Pinpoint the cell where the given text exists, returning its [X, Y] midpoint coordinate. 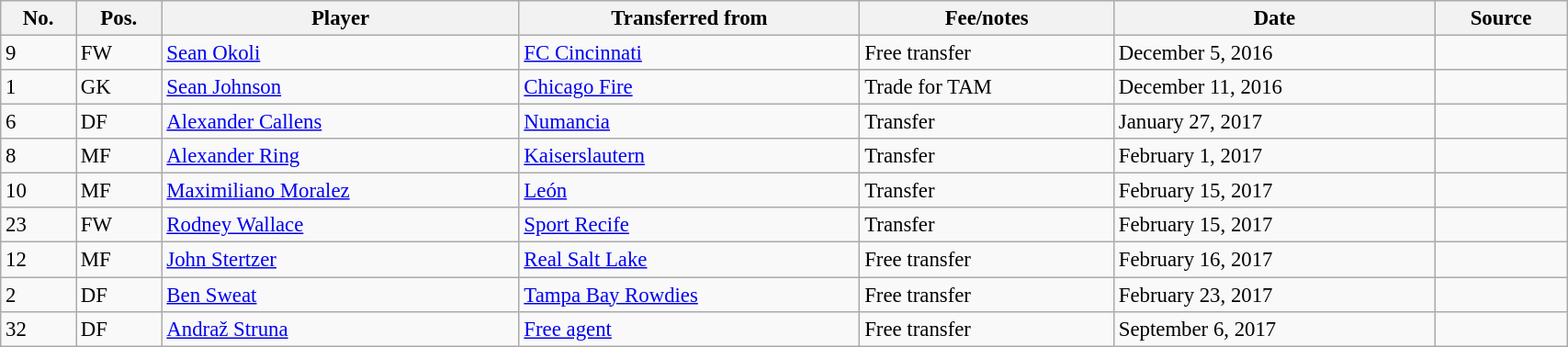
February 23, 2017 [1274, 295]
12 [39, 260]
Andraž Struna [340, 329]
Sport Recife [689, 225]
No. [39, 18]
Kaiserslautern [689, 156]
Alexander Callens [340, 122]
FC Cincinnati [689, 53]
6 [39, 122]
Date [1274, 18]
Ben Sweat [340, 295]
Chicago Fire [689, 87]
December 11, 2016 [1274, 87]
Tampa Bay Rowdies [689, 295]
1 [39, 87]
Alexander Ring [340, 156]
Sean Johnson [340, 87]
Trade for TAM [987, 87]
23 [39, 225]
Transferred from [689, 18]
Maximiliano Moralez [340, 191]
February 16, 2017 [1274, 260]
December 5, 2016 [1274, 53]
10 [39, 191]
Fee/notes [987, 18]
9 [39, 53]
John Stertzer [340, 260]
Real Salt Lake [689, 260]
León [689, 191]
8 [39, 156]
Pos. [119, 18]
Source [1501, 18]
Player [340, 18]
32 [39, 329]
Numancia [689, 122]
Rodney Wallace [340, 225]
2 [39, 295]
September 6, 2017 [1274, 329]
Sean Okoli [340, 53]
GK [119, 87]
January 27, 2017 [1274, 122]
Free agent [689, 329]
February 1, 2017 [1274, 156]
